Locate the cell with the specified text and output its (X, Y) center coordinate. 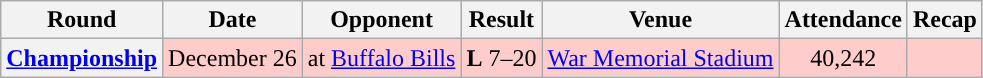
December 26 (233, 58)
Date (233, 20)
Recap (944, 20)
Venue (660, 20)
Round (82, 20)
War Memorial Stadium (660, 58)
L 7–20 (502, 58)
at Buffalo Bills (382, 58)
Championship (82, 58)
Opponent (382, 20)
Result (502, 20)
40,242 (843, 58)
Attendance (843, 20)
